Scan for the cell matching the given text and deliver its (X, Y) coordinate at center. 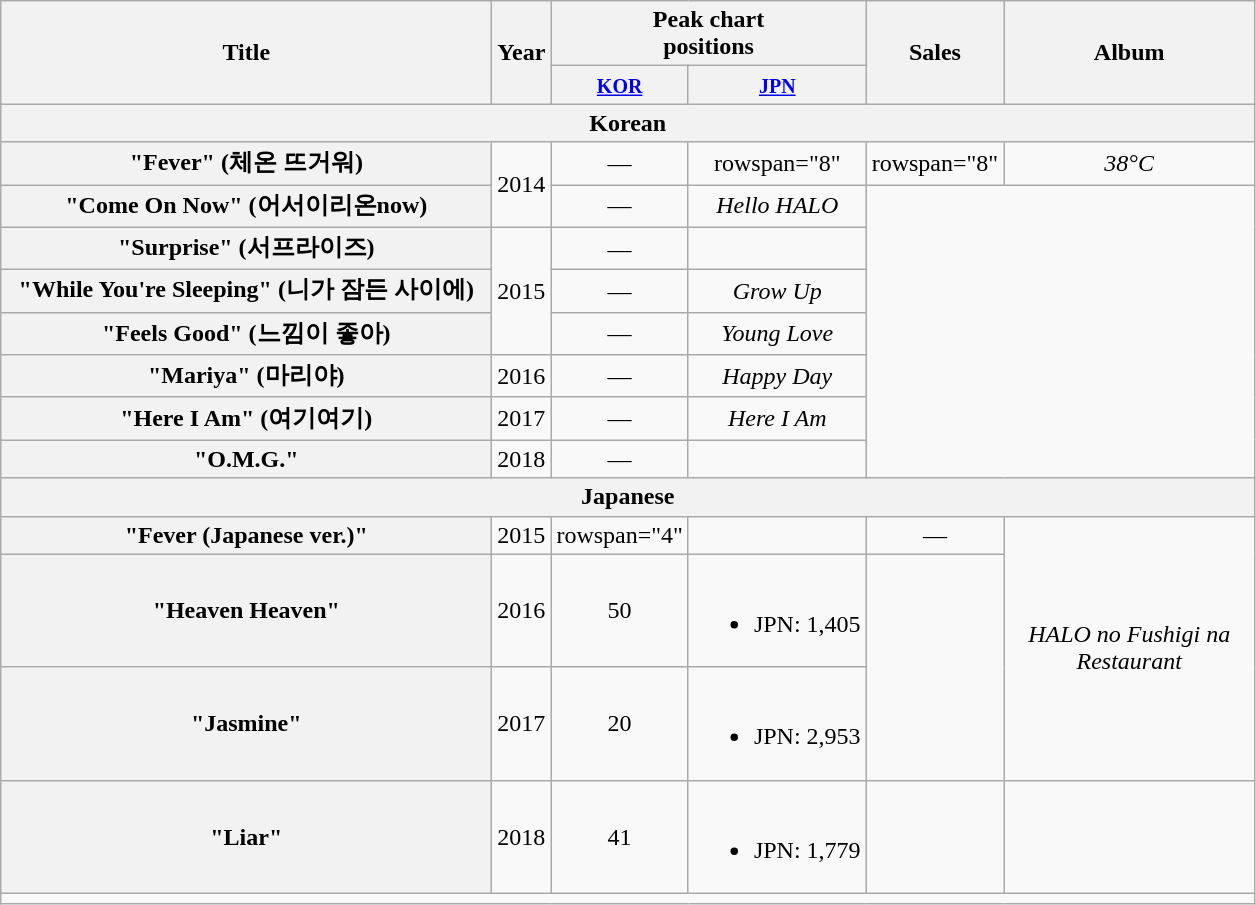
"Fever (Japanese ver.)" (246, 535)
"Heaven Heaven" (246, 610)
20 (620, 724)
"Come On Now" (어서이리온now) (246, 206)
Grow Up (777, 292)
JPN (777, 85)
Title (246, 52)
Album (1130, 52)
Happy Day (777, 376)
Hello HALO (777, 206)
"Jasmine" (246, 724)
HALO no Fushigi na Restaurant (1130, 648)
38°C (1130, 164)
"O.M.G." (246, 459)
41 (620, 836)
"Feels Good" (느낌이 좋아) (246, 334)
JPN: 2,953 (777, 724)
Young Love (777, 334)
Here I Am (777, 418)
KOR (620, 85)
Year (522, 52)
JPN: 1,405 (777, 610)
Japanese (628, 497)
JPN: 1,779 (777, 836)
"Surprise" (서프라이즈) (246, 248)
Peak chart positions (708, 34)
"Mariya" (마리야) (246, 376)
"Here I Am" (여기여기) (246, 418)
2014 (522, 184)
"Liar" (246, 836)
Sales (935, 52)
"While You're Sleeping" (니가 잠든 사이에) (246, 292)
50 (620, 610)
rowspan="4" (620, 535)
Korean (628, 123)
"Fever" (체온 뜨거워) (246, 164)
